Provide the (x, y) coordinate of the cell's center where the given text is located.  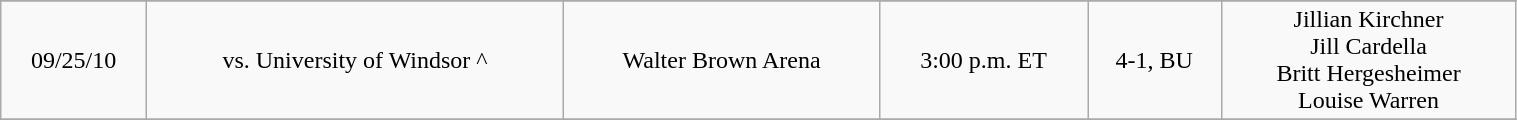
4-1, BU (1155, 60)
3:00 p.m. ET (983, 60)
Jillian KirchnerJill CardellaBritt HergesheimerLouise Warren (1368, 60)
vs. University of Windsor ^ (354, 60)
Walter Brown Arena (722, 60)
09/25/10 (74, 60)
